Search for the cell housing the specified text and yield its (X, Y) center coordinate. 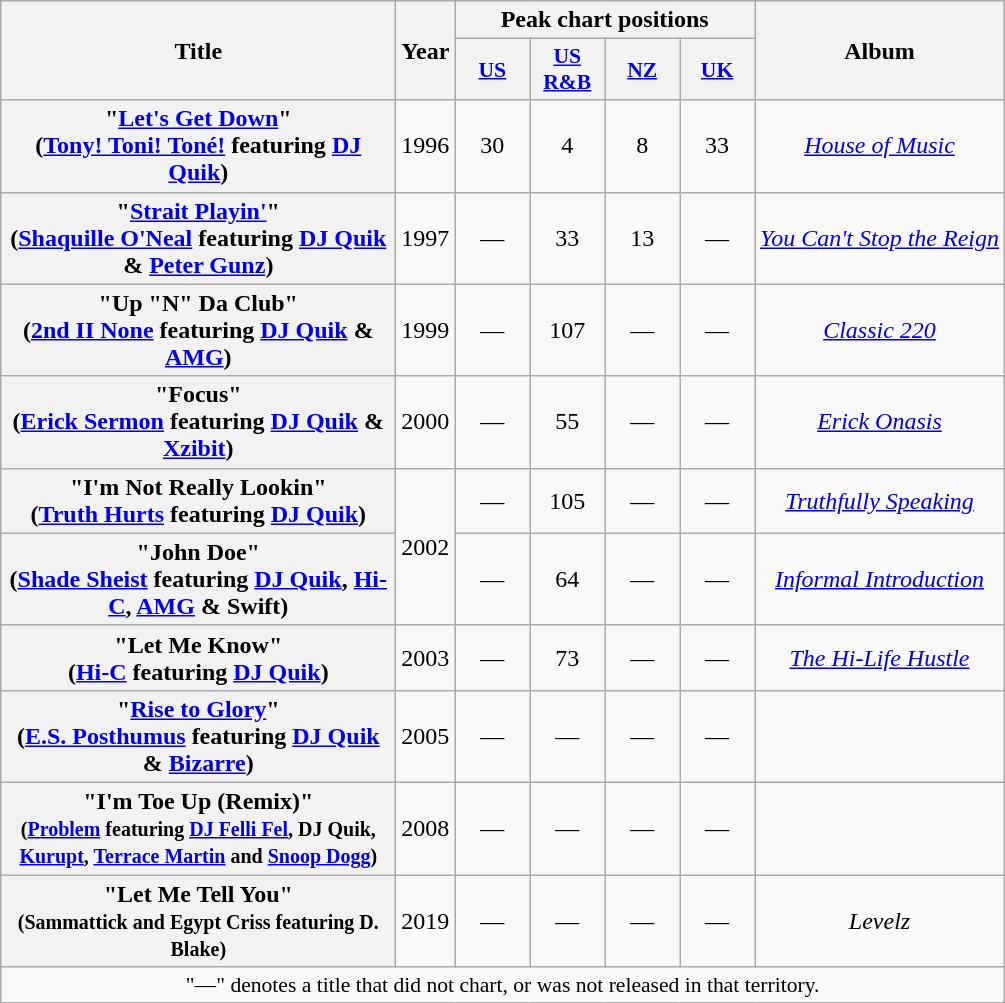
Levelz (879, 920)
"Focus" (Erick Sermon featuring DJ Quik & Xzibit) (198, 422)
2003 (426, 658)
2008 (426, 828)
Classic 220 (879, 330)
US (492, 70)
107 (568, 330)
2002 (426, 546)
"Let Me Know" (Hi-C featuring DJ Quik) (198, 658)
You Can't Stop the Reign (879, 238)
8 (642, 146)
1997 (426, 238)
1996 (426, 146)
2005 (426, 736)
73 (568, 658)
55 (568, 422)
"Let's Get Down" (Tony! Toni! Toné! featuring DJ Quik) (198, 146)
Informal Introduction (879, 579)
Year (426, 50)
House of Music (879, 146)
13 (642, 238)
"—" denotes a title that did not chart, or was not released in that territory. (503, 985)
Album (879, 50)
1999 (426, 330)
64 (568, 579)
UK (718, 70)
30 (492, 146)
Title (198, 50)
Erick Onasis (879, 422)
The Hi-Life Hustle (879, 658)
"Rise to Glory" (E.S. Posthumus featuring DJ Quik & Bizarre) (198, 736)
USR&B (568, 70)
"I'm Toe Up (Remix)"(Problem featuring DJ Felli Fel, DJ Quik, Kurupt, Terrace Martin and Snoop Dogg) (198, 828)
4 (568, 146)
Peak chart positions (605, 20)
NZ (642, 70)
2000 (426, 422)
"Strait Playin'" (Shaquille O'Neal featuring DJ Quik & Peter Gunz) (198, 238)
"I'm Not Really Lookin" (Truth Hurts featuring DJ Quik) (198, 500)
"Up "N" Da Club" (2nd II None featuring DJ Quik & AMG) (198, 330)
105 (568, 500)
"John Doe" (Shade Sheist featuring DJ Quik, Hi-C, AMG & Swift) (198, 579)
"Let Me Tell You"(Sammattick and Egypt Criss featuring D. Blake) (198, 920)
2019 (426, 920)
Truthfully Speaking (879, 500)
